Search for the cell housing the specified text and yield its [X, Y] center coordinate. 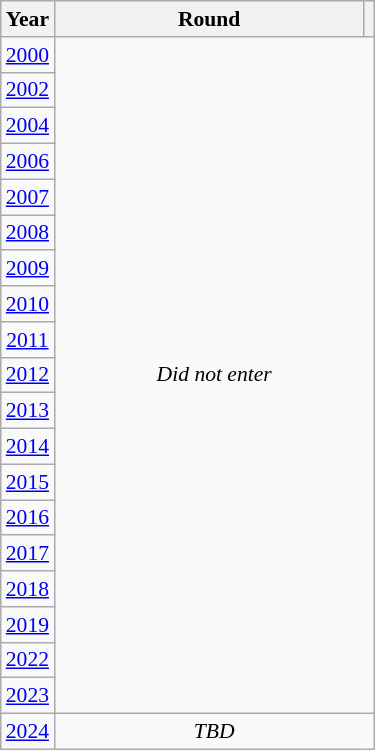
2002 [28, 90]
2023 [28, 696]
2015 [28, 482]
Did not enter [214, 376]
2017 [28, 554]
2013 [28, 411]
2009 [28, 269]
2014 [28, 447]
Year [28, 19]
2022 [28, 660]
Round [209, 19]
2000 [28, 55]
2007 [28, 197]
TBD [214, 732]
2018 [28, 589]
2006 [28, 162]
2019 [28, 625]
2024 [28, 732]
2012 [28, 375]
2011 [28, 340]
2008 [28, 233]
2016 [28, 518]
2004 [28, 126]
2010 [28, 304]
